Return [X, Y] of the center of cell containing provided text 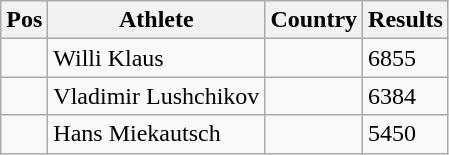
Vladimir Lushchikov [156, 96]
6384 [406, 96]
6855 [406, 58]
Athlete [156, 20]
Pos [24, 20]
5450 [406, 134]
Willi Klaus [156, 58]
Country [314, 20]
Hans Miekautsch [156, 134]
Results [406, 20]
